Search for the cell housing the specified text and yield its (x, y) center coordinate. 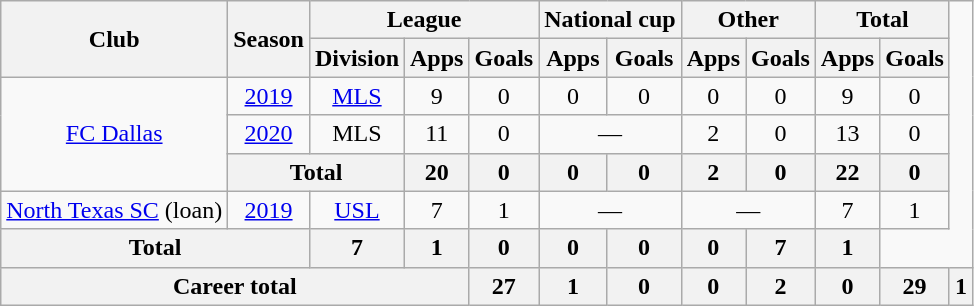
27 (504, 286)
FC Dallas (114, 134)
11 (437, 134)
29 (915, 286)
Career total (235, 286)
13 (847, 134)
22 (847, 172)
20 (437, 172)
2020 (269, 134)
Other (748, 20)
USL (356, 210)
National cup (610, 20)
League (424, 20)
North Texas SC (loan) (114, 210)
Club (114, 39)
Season (269, 39)
Division (356, 58)
